Identify which cell holds the provided text, then report its [X, Y] central coordinate. 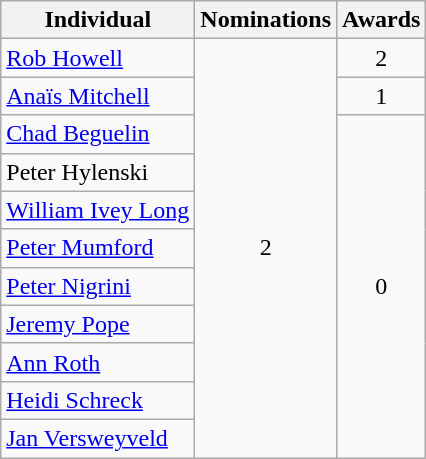
Nominations [266, 20]
Peter Mumford [98, 248]
Peter Nigrini [98, 286]
Anaïs Mitchell [98, 96]
Jeremy Pope [98, 324]
Chad Beguelin [98, 134]
Heidi Schreck [98, 400]
Peter Hylenski [98, 172]
William Ivey Long [98, 210]
Ann Roth [98, 362]
Awards [382, 20]
0 [382, 286]
Rob Howell [98, 58]
Jan Versweyveld [98, 438]
1 [382, 96]
Individual [98, 20]
